For the text-containing cell, return its midpoint in [X, Y] coordinate format. 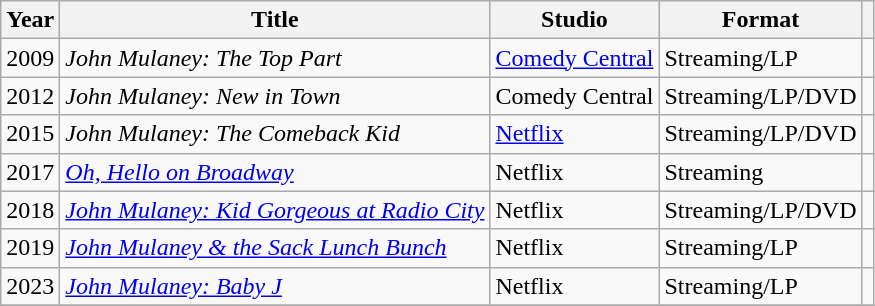
2012 [30, 96]
2023 [30, 286]
2009 [30, 58]
John Mulaney: The Comeback Kid [275, 134]
Title [275, 20]
John Mulaney & the Sack Lunch Bunch [275, 248]
2015 [30, 134]
Year [30, 20]
Studio [574, 20]
John Mulaney: Kid Gorgeous at Radio City [275, 210]
Streaming [760, 172]
John Mulaney: Baby J [275, 286]
2019 [30, 248]
2017 [30, 172]
John Mulaney: The Top Part [275, 58]
Format [760, 20]
Oh, Hello on Broadway [275, 172]
2018 [30, 210]
John Mulaney: New in Town [275, 96]
